Output the [x, y] coordinate of the center of the cell containing the given text.  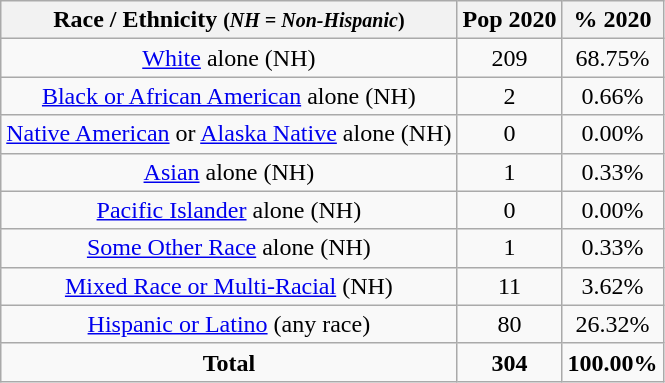
Some Other Race alone (NH) [229, 248]
80 [510, 324]
304 [510, 362]
Asian alone (NH) [229, 172]
2 [510, 96]
Black or African American alone (NH) [229, 96]
Mixed Race or Multi-Racial (NH) [229, 286]
Native American or Alaska Native alone (NH) [229, 134]
100.00% [612, 362]
% 2020 [612, 20]
Pacific Islander alone (NH) [229, 210]
Pop 2020 [510, 20]
26.32% [612, 324]
11 [510, 286]
Hispanic or Latino (any race) [229, 324]
0.66% [612, 96]
68.75% [612, 58]
Race / Ethnicity (NH = Non-Hispanic) [229, 20]
White alone (NH) [229, 58]
209 [510, 58]
3.62% [612, 286]
Total [229, 362]
